From the cell containing the given text, extract its center point as [x, y] coordinate. 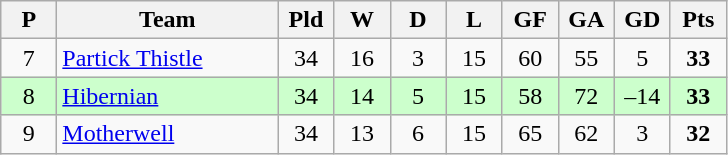
GF [530, 20]
62 [586, 134]
72 [586, 96]
6 [418, 134]
GD [642, 20]
65 [530, 134]
32 [698, 134]
55 [586, 58]
60 [530, 58]
13 [362, 134]
–14 [642, 96]
Motherwell [168, 134]
L [474, 20]
58 [530, 96]
7 [29, 58]
14 [362, 96]
9 [29, 134]
16 [362, 58]
Hibernian [168, 96]
W [362, 20]
8 [29, 96]
Team [168, 20]
D [418, 20]
Partick Thistle [168, 58]
Pts [698, 20]
GA [586, 20]
Pld [306, 20]
P [29, 20]
